Identify which cell holds the provided text, then report its [X, Y] central coordinate. 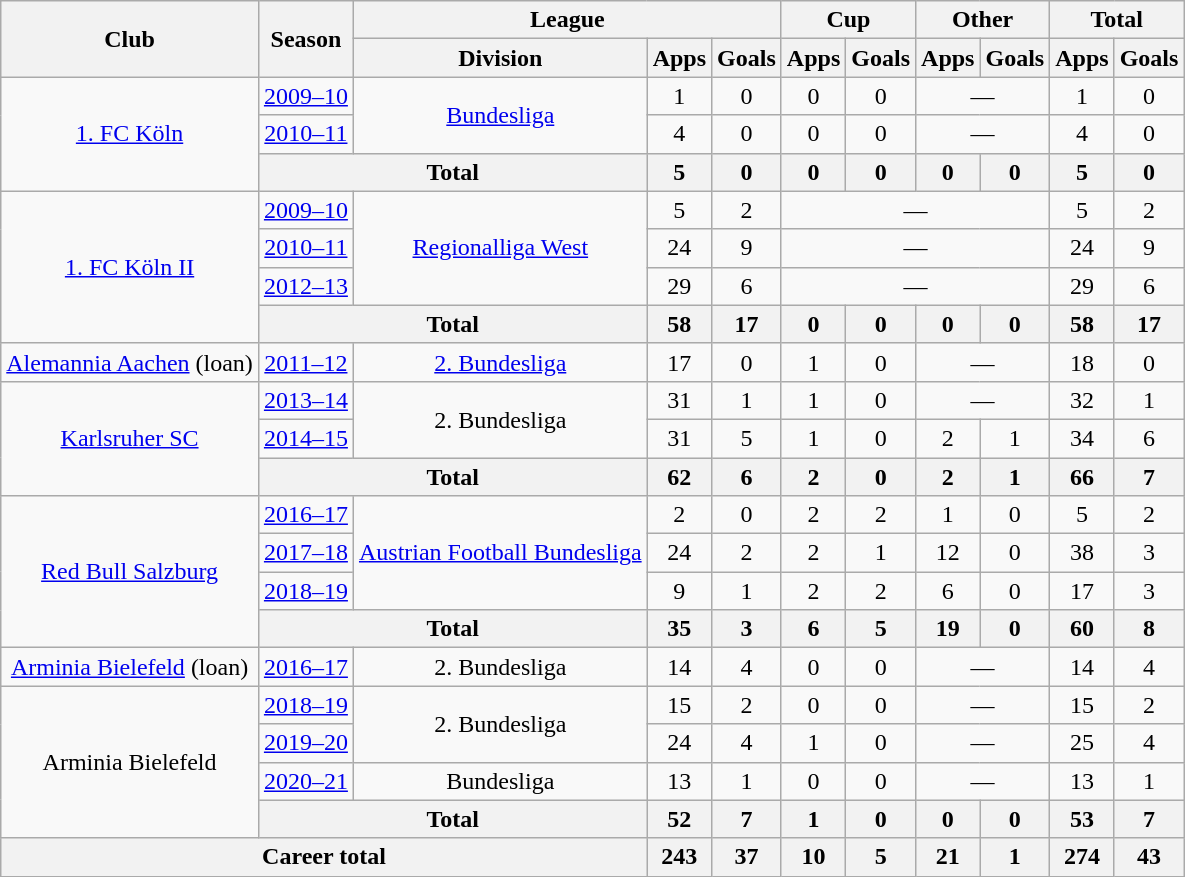
21 [948, 857]
12 [948, 553]
Season [306, 39]
34 [1082, 438]
Division [500, 58]
43 [1149, 857]
25 [1082, 743]
Other [983, 20]
52 [679, 819]
1. FC Köln [130, 134]
Austrian Football Bundesliga [500, 553]
60 [1082, 629]
2017–18 [306, 553]
Regionalliga West [500, 248]
274 [1082, 857]
Arminia Bielefeld [130, 762]
Alemannia Aachen (loan) [130, 362]
League [567, 20]
Arminia Bielefeld (loan) [130, 667]
10 [813, 857]
53 [1082, 819]
2020–21 [306, 781]
Red Bull Salzburg [130, 572]
2014–15 [306, 438]
37 [747, 857]
66 [1082, 477]
Career total [324, 857]
62 [679, 477]
1. FC Köln II [130, 267]
Karlsruher SC [130, 438]
Club [130, 39]
18 [1082, 362]
32 [1082, 400]
2012–13 [306, 286]
2019–20 [306, 743]
243 [679, 857]
2011–12 [306, 362]
2013–14 [306, 400]
Cup [848, 20]
35 [679, 629]
8 [1149, 629]
38 [1082, 553]
19 [948, 629]
